Search for the cell housing the specified text and yield its (x, y) center coordinate. 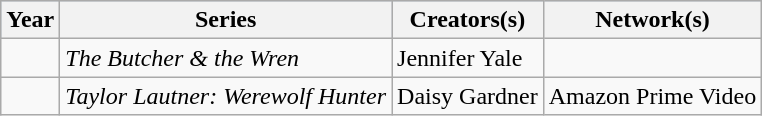
Amazon Prime Video (652, 96)
Taylor Lautner: Werewolf Hunter (226, 96)
Daisy Gardner (468, 96)
Year (30, 20)
Creators(s) (468, 20)
Series (226, 20)
Network(s) (652, 20)
Jennifer Yale (468, 58)
The Butcher & the Wren (226, 58)
